Capture the cell that displays the provided text and extract its [x, y] central coordinate. 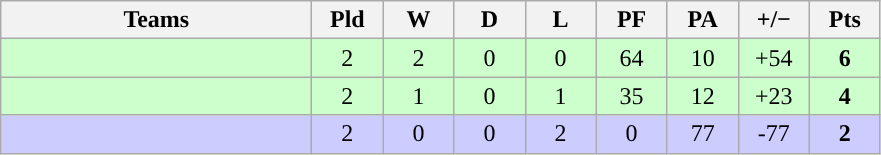
PA [702, 20]
Pts [844, 20]
12 [702, 96]
10 [702, 58]
4 [844, 96]
Pld [348, 20]
6 [844, 58]
Teams [156, 20]
PF [632, 20]
W [418, 20]
+/− [774, 20]
D [490, 20]
+54 [774, 58]
L [560, 20]
77 [702, 134]
-77 [774, 134]
64 [632, 58]
+23 [774, 96]
35 [632, 96]
